Find where the given text appears and provide that cell's center as [x, y] coordinate. 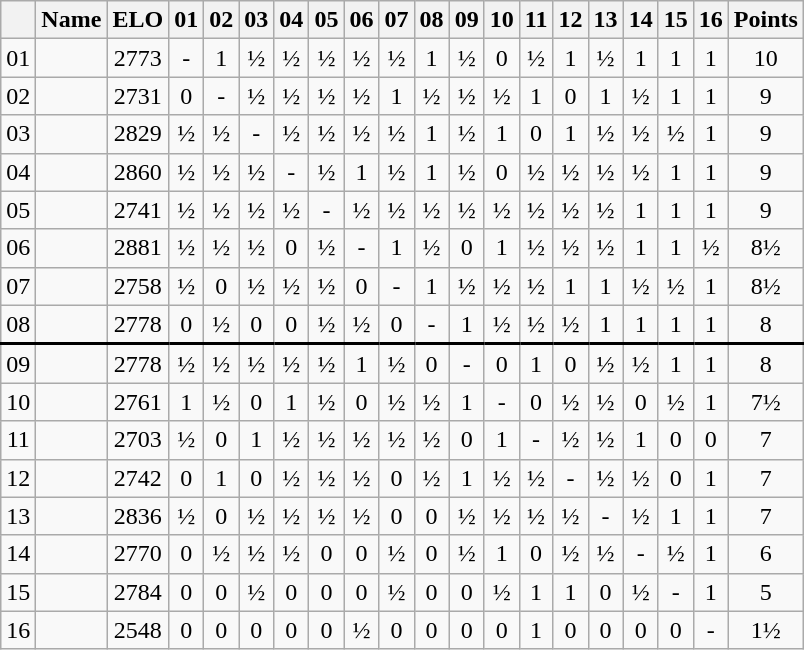
2741 [138, 210]
2703 [138, 440]
1½ [766, 630]
5 [766, 592]
ELO [138, 20]
2829 [138, 134]
2784 [138, 592]
7½ [766, 402]
2742 [138, 478]
Points [766, 20]
2761 [138, 402]
2770 [138, 554]
6 [766, 554]
2548 [138, 630]
2881 [138, 248]
2860 [138, 172]
2773 [138, 58]
Name [72, 20]
2731 [138, 96]
2836 [138, 516]
2758 [138, 286]
